Return the (x, y) coordinate for the center point of the cell that contains the specified text.  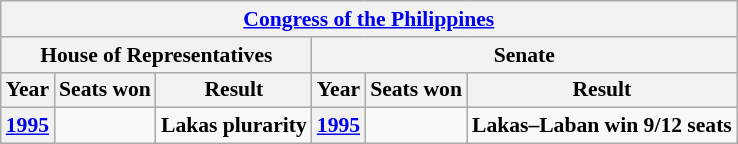
Congress of the Philippines (369, 19)
Senate (524, 55)
Lakas–Laban win 9/12 seats (602, 126)
Lakas plurarity (234, 126)
House of Representatives (156, 55)
